Identify which cell holds the provided text, then report its [X, Y] central coordinate. 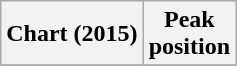
Chart (2015) [72, 34]
Peakposition [189, 34]
